From the cell containing the given text, extract its center point as (X, Y) coordinate. 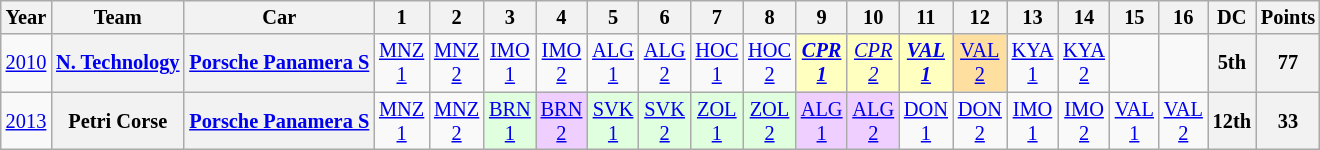
2 (456, 17)
N. Technology (118, 63)
13 (1033, 17)
2013 (26, 121)
Car (279, 17)
HOC2 (770, 63)
1 (402, 17)
CPR1 (822, 63)
BRN1 (510, 121)
SVK2 (665, 121)
DON2 (980, 121)
12 (980, 17)
9 (822, 17)
10 (873, 17)
Points (1288, 17)
3 (510, 17)
HOC1 (716, 63)
Year (26, 17)
ZOL1 (716, 121)
SVK1 (613, 121)
4 (562, 17)
Team (118, 17)
33 (1288, 121)
2010 (26, 63)
KYA2 (1084, 63)
5 (613, 17)
ZOL2 (770, 121)
11 (926, 17)
6 (665, 17)
15 (1134, 17)
7 (716, 17)
Petri Corse (118, 121)
DON1 (926, 121)
5th (1232, 63)
8 (770, 17)
BRN2 (562, 121)
KYA1 (1033, 63)
77 (1288, 63)
16 (1184, 17)
CPR2 (873, 63)
12th (1232, 121)
14 (1084, 17)
DC (1232, 17)
